From the cell containing the given text, extract its center point as [X, Y] coordinate. 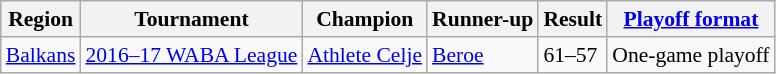
Athlete Celje [364, 55]
One-game playoff [690, 55]
61–57 [572, 55]
Balkans [41, 55]
2016–17 WABA League [191, 55]
Runner-up [482, 19]
Playoff format [690, 19]
Tournament [191, 19]
Beroe [482, 55]
Result [572, 19]
Champion [364, 19]
Region [41, 19]
